Capture the cell that displays the provided text and extract its [x, y] central coordinate. 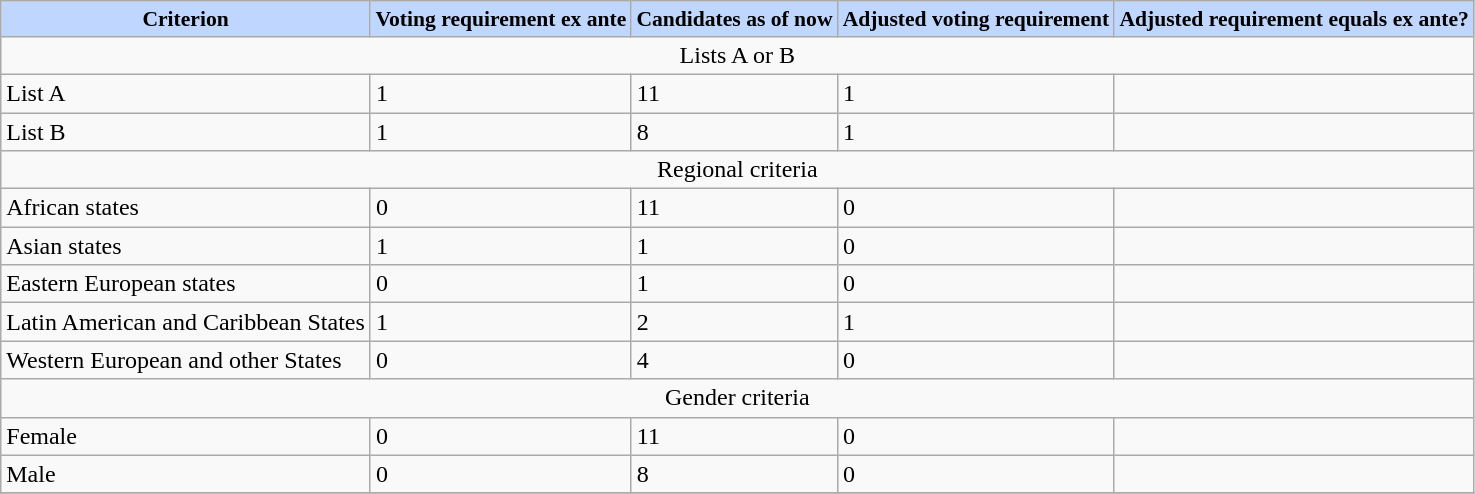
Female [186, 436]
African states [186, 208]
Eastern European states [186, 284]
Male [186, 474]
4 [734, 360]
Latin American and Caribbean States [186, 322]
Criterion [186, 19]
List B [186, 131]
Gender criteria [738, 398]
Lists A or B [738, 55]
Asian states [186, 246]
Adjusted voting requirement [976, 19]
Regional criteria [738, 170]
Western European and other States [186, 360]
2 [734, 322]
Candidates as of now [734, 19]
Adjusted requirement equals ex ante? [1294, 19]
Voting requirement ex ante [500, 19]
List A [186, 93]
